Provide the [X, Y] coordinate of the cell's center where the given text is located.  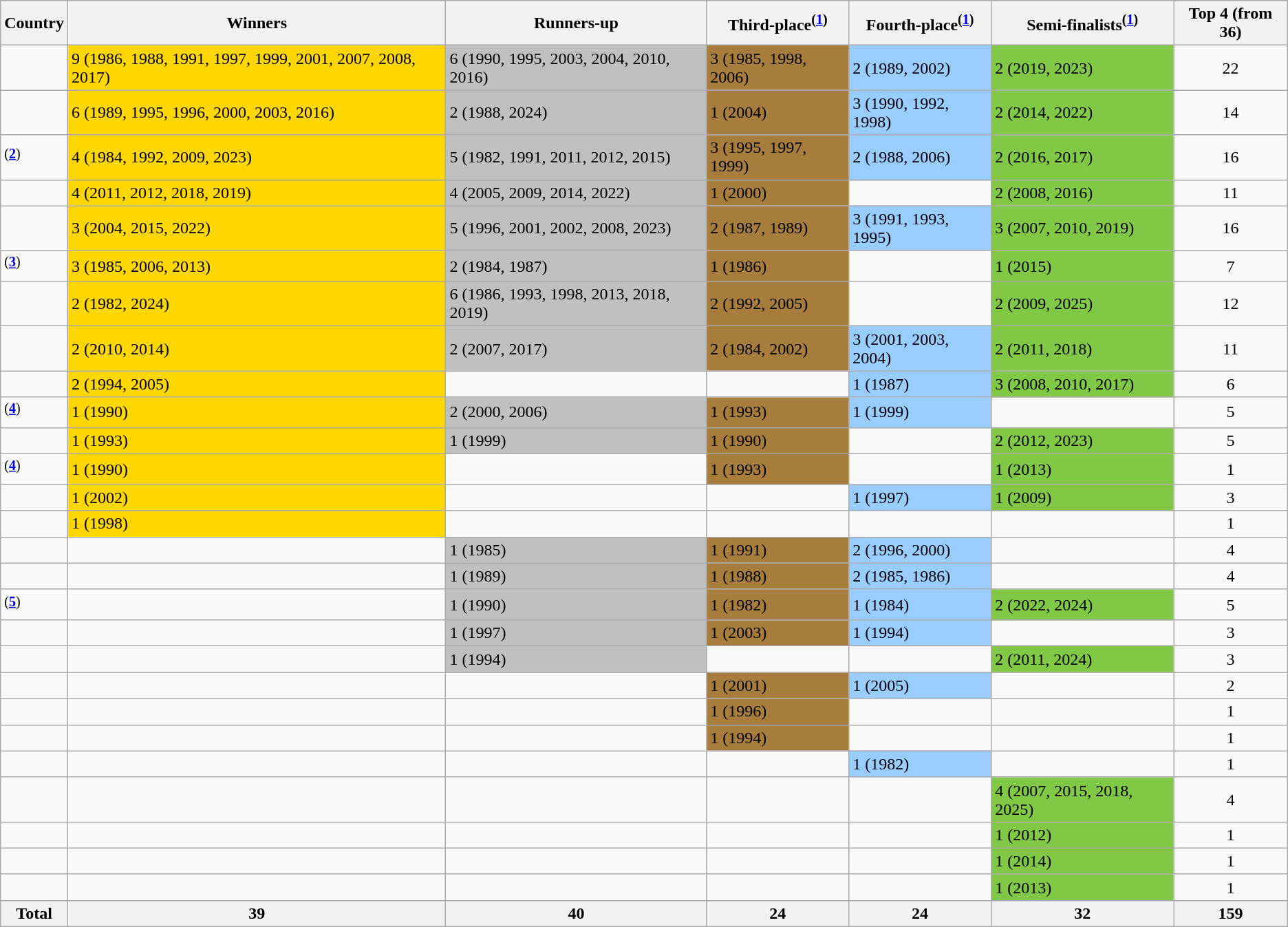
3 (1995, 1997, 1999) [777, 157]
1 (1996) [777, 712]
Third-place(1) [777, 23]
2 (2007, 2017) [577, 348]
39 [256, 913]
3 (1985, 2006, 2013) [256, 266]
1 (1986) [777, 266]
2 (2010, 2014) [256, 348]
2 (1988, 2024) [577, 113]
2 (1996, 2000) [921, 550]
1 (2002) [256, 498]
3 (2004, 2015, 2022) [256, 228]
2 (1985, 1986) [921, 576]
14 [1230, 113]
2 (1987, 1989) [777, 228]
5 (1996, 2001, 2002, 2008, 2023) [577, 228]
Top 4 (from 36) [1230, 23]
1 (1989) [577, 576]
4 (2005, 2009, 2014, 2022) [577, 193]
2 (1982, 2024) [256, 304]
1 (1998) [256, 524]
2 [1230, 685]
2 (1992, 2005) [777, 304]
2 (2011, 2018) [1083, 348]
Semi-finalists(1) [1083, 23]
1 (2005) [921, 685]
32 [1083, 913]
1 (2012) [1083, 835]
3 (2007, 2010, 2019) [1083, 228]
2 (1989, 2002) [921, 67]
3 (1991, 1993, 1995) [921, 228]
6 [1230, 384]
Total [34, 913]
(3) [34, 266]
1 (1984) [921, 604]
1 (2001) [777, 685]
2 (2019, 2023) [1083, 67]
2 (1994, 2005) [256, 384]
2 (1984, 2002) [777, 348]
1 (2004) [777, 113]
2 (1984, 1987) [577, 266]
1 (1988) [777, 576]
159 [1230, 913]
Runners-up [577, 23]
2 (2000, 2006) [577, 413]
6 (1986, 1993, 1998, 2013, 2018, 2019) [577, 304]
1 (2009) [1083, 498]
1 (2003) [777, 633]
Country [34, 23]
12 [1230, 304]
5 (1982, 1991, 2011, 2012, 2015) [577, 157]
9 (1986, 1988, 1991, 1997, 1999, 2001, 2007, 2008, 2017) [256, 67]
3 (2008, 2010, 2017) [1083, 384]
2 (1988, 2006) [921, 157]
7 [1230, 266]
2 (2011, 2024) [1083, 659]
2 (2022, 2024) [1083, 604]
Winners [256, 23]
40 [577, 913]
4 (1984, 1992, 2009, 2023) [256, 157]
1 (2000) [777, 193]
(2) [34, 157]
22 [1230, 67]
1 (1991) [777, 550]
4 (2011, 2012, 2018, 2019) [256, 193]
Fourth-place(1) [921, 23]
6 (1990, 1995, 2003, 2004, 2010, 2016) [577, 67]
2 (2012, 2023) [1083, 440]
(5) [34, 604]
2 (2014, 2022) [1083, 113]
1 (1985) [577, 550]
1 (2014) [1083, 861]
3 (2001, 2003, 2004) [921, 348]
2 (2008, 2016) [1083, 193]
6 (1989, 1995, 1996, 2000, 2003, 2016) [256, 113]
1 (2015) [1083, 266]
3 (1990, 1992, 1998) [921, 113]
3 (1985, 1998, 2006) [777, 67]
2 (2009, 2025) [1083, 304]
1 (1987) [921, 384]
4 (2007, 2015, 2018, 2025) [1083, 800]
2 (2016, 2017) [1083, 157]
